From the cell containing the given text, extract its center point as [x, y] coordinate. 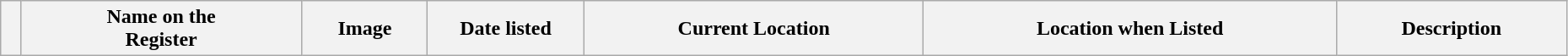
Name on theRegister [161, 29]
Description [1451, 29]
Date listed [506, 29]
Location when Listed [1130, 29]
Current Location [754, 29]
Image [364, 29]
